Find where the given text appears and provide that cell's center as [X, Y] coordinate. 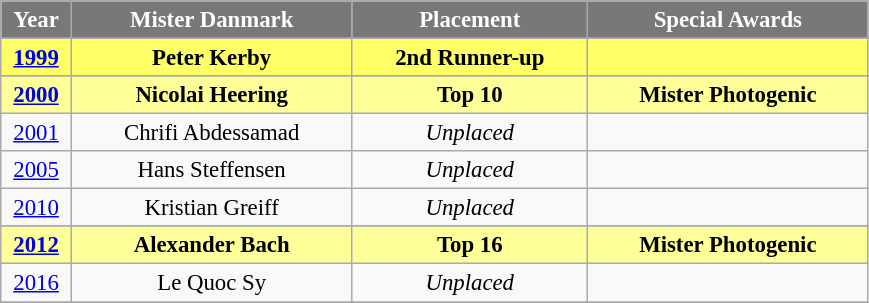
Peter Kerby [212, 58]
Alexander Bach [212, 245]
Placement [470, 20]
2005 [36, 170]
2010 [36, 208]
Mister Danmark [212, 20]
2nd Runner-up [470, 58]
Kristian Greiff [212, 208]
2012 [36, 245]
Year [36, 20]
Nicolai Heering [212, 95]
Le Quoc Sy [212, 283]
1999 [36, 58]
2016 [36, 283]
Chrifi Abdessamad [212, 133]
Hans Steffensen [212, 170]
2000 [36, 95]
Special Awards [728, 20]
2001 [36, 133]
Top 16 [470, 245]
Top 10 [470, 95]
